Scan for the cell matching the given text and deliver its [x, y] coordinate at center. 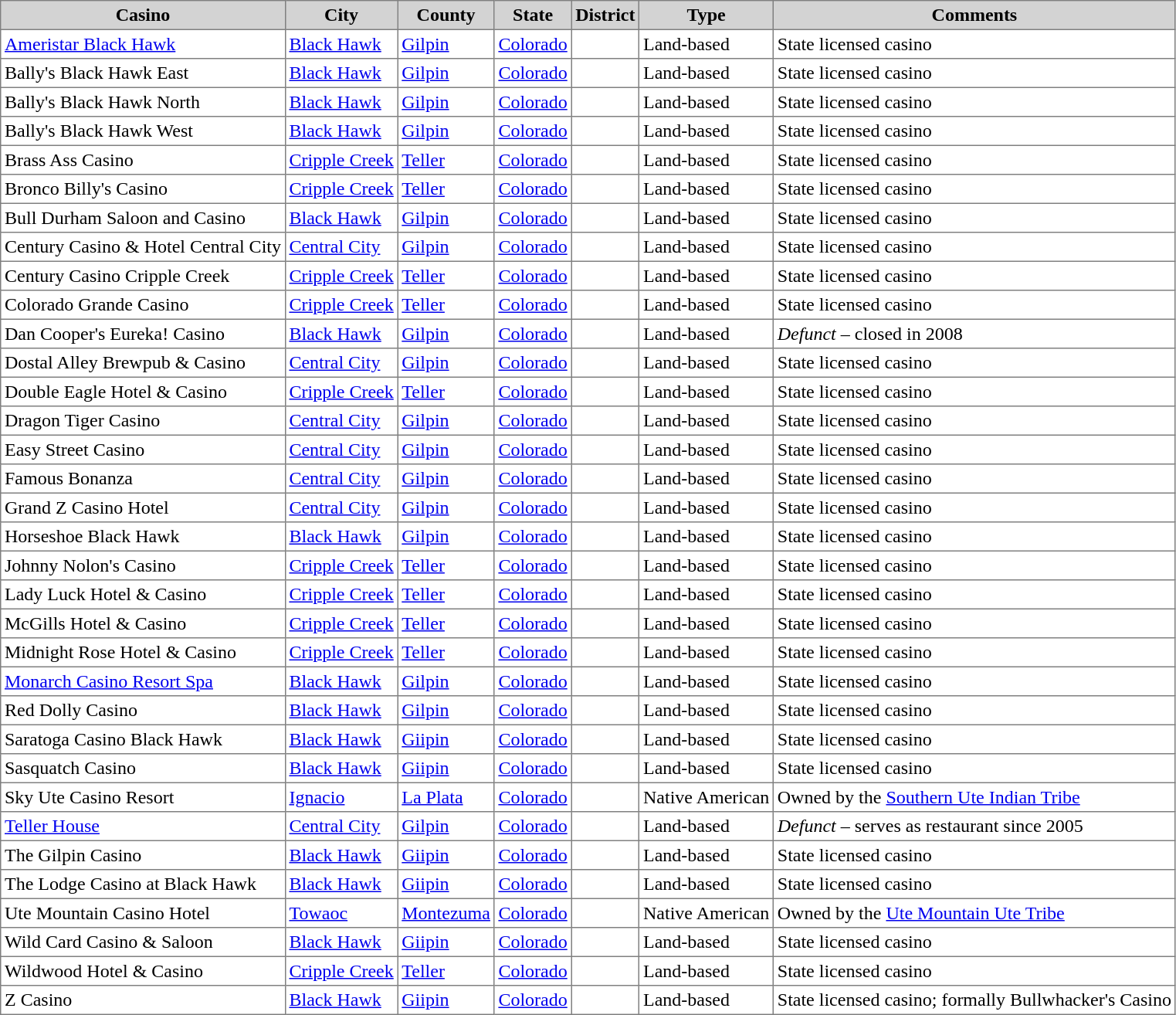
Double Eagle Hotel & Casino [143, 392]
Brass Ass Casino [143, 160]
Sasquatch Casino [143, 769]
Ute Mountain Casino Hotel [143, 913]
Saratoga Casino Black Hawk [143, 739]
Towaoc [341, 913]
Type [707, 15]
Ameristar Black Hawk [143, 44]
Century Casino & Hotel Central City [143, 247]
Midnight Rose Hotel & Casino [143, 653]
Defunct – serves as restaurant since 2005 [974, 827]
Dostal Alley Brewpub & Casino [143, 363]
Bally's Black Hawk North [143, 102]
State licensed casino; formally Bullwhacker's Casino [974, 1000]
Ignacio [341, 797]
Defunct – closed in 2008 [974, 334]
The Gilpin Casino [143, 855]
Owned by the Ute Mountain Ute Tribe [974, 913]
Famous Bonanza [143, 479]
Lady Luck Hotel & Casino [143, 595]
Colorado Grande Casino [143, 305]
Bronco Billy's Casino [143, 189]
Owned by the Southern Ute Indian Tribe [974, 797]
Montezuma [446, 913]
Bull Durham Saloon and Casino [143, 218]
Horseshoe Black Hawk [143, 537]
Casino [143, 15]
La Plata [446, 797]
Easy Street Casino [143, 450]
Bally's Black Hawk East [143, 73]
Dan Cooper's Eureka! Casino [143, 334]
City [341, 15]
Wild Card Casino & Saloon [143, 942]
Z Casino [143, 1000]
Wildwood Hotel & Casino [143, 971]
Red Dolly Casino [143, 711]
Bally's Black Hawk West [143, 131]
Johnny Nolon's Casino [143, 565]
County [446, 15]
Teller House [143, 827]
Comments [974, 15]
The Lodge Casino at Black Hawk [143, 884]
Dragon Tiger Casino [143, 421]
State [533, 15]
Grand Z Casino Hotel [143, 507]
Sky Ute Casino Resort [143, 797]
District [605, 15]
Monarch Casino Resort Spa [143, 681]
McGills Hotel & Casino [143, 623]
Century Casino Cripple Creek [143, 276]
